Detect which cell encompasses the target text, then output its [X, Y] center coordinate. 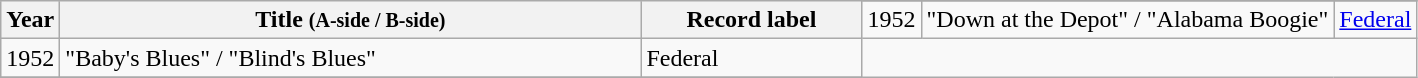
"Baby's Blues" / "Blind's Blues" [350, 58]
Record label [752, 20]
"Down at the Depot" / "Alabama Boogie" [1128, 20]
Title (A-side / B-side) [350, 20]
Year [30, 20]
